Return the (X, Y) coordinate for the center point of the cell that contains the specified text.  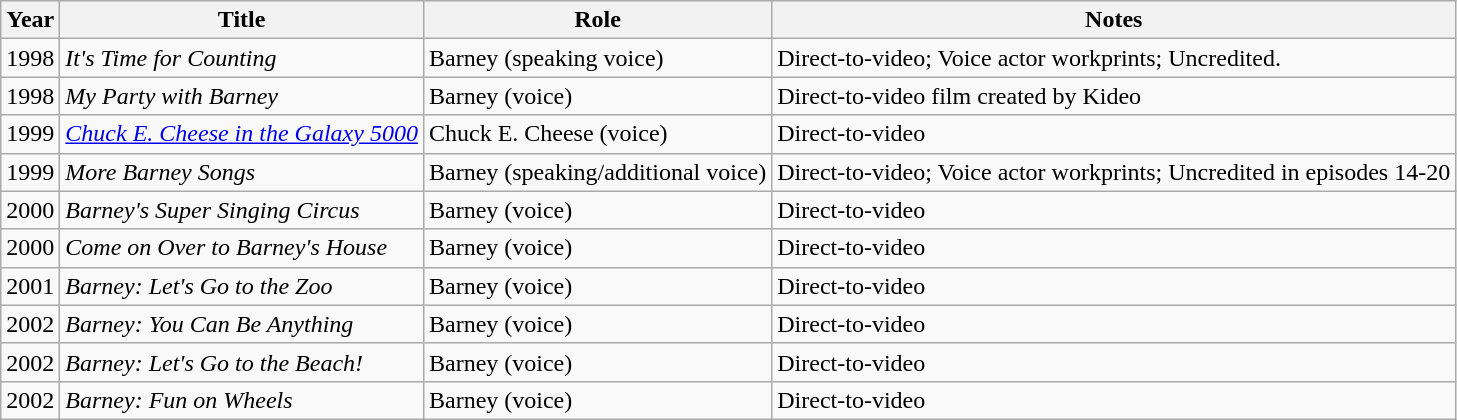
Chuck E. Cheese in the Galaxy 5000 (242, 134)
Direct-to-video film created by Kideo (1114, 96)
Direct-to-video; Voice actor workprints; Uncredited in episodes 14-20 (1114, 172)
Title (242, 20)
Barney (speaking voice) (597, 58)
Barney: Fun on Wheels (242, 400)
Come on Over to Barney's House (242, 248)
Barney (speaking/additional voice) (597, 172)
Barney's Super Singing Circus (242, 210)
2001 (30, 286)
Direct-to-video; Voice actor workprints; Uncredited. (1114, 58)
More Barney Songs (242, 172)
Role (597, 20)
My Party with Barney (242, 96)
Notes (1114, 20)
Barney: Let's Go to the Zoo (242, 286)
Chuck E. Cheese (voice) (597, 134)
It's Time for Counting (242, 58)
Barney: You Can Be Anything (242, 324)
Barney: Let's Go to the Beach! (242, 362)
Year (30, 20)
